Extract the [X, Y] coordinate from the center of the cell holding the provided text.  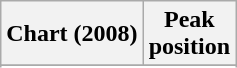
Chart (2008) [72, 34]
Peakposition [189, 34]
